Locate the cell with the specified text and output its (x, y) center coordinate. 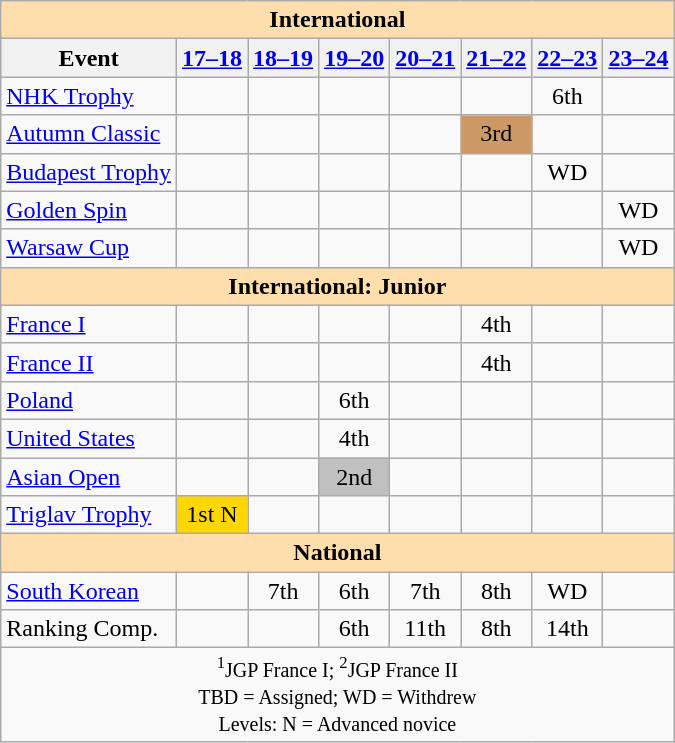
3rd (496, 134)
France II (89, 362)
International: Junior (338, 286)
18–19 (284, 58)
Warsaw Cup (89, 248)
International (338, 20)
Ranking Comp. (89, 629)
Budapest Trophy (89, 172)
1st N (212, 515)
19–20 (354, 58)
Autumn Classic (89, 134)
11th (426, 629)
France I (89, 324)
2nd (354, 477)
Triglav Trophy (89, 515)
Poland (89, 400)
Event (89, 58)
NHK Trophy (89, 96)
Golden Spin (89, 210)
23–24 (638, 58)
22–23 (568, 58)
21–22 (496, 58)
14th (568, 629)
17–18 (212, 58)
United States (89, 438)
20–21 (426, 58)
South Korean (89, 591)
Asian Open (89, 477)
National (338, 553)
1JGP France I; 2JGP France II TBD = Assigned; WD = Withdrew Levels: N = Advanced novice (338, 695)
